Pinpoint the cell where the given text exists, returning its (X, Y) midpoint coordinate. 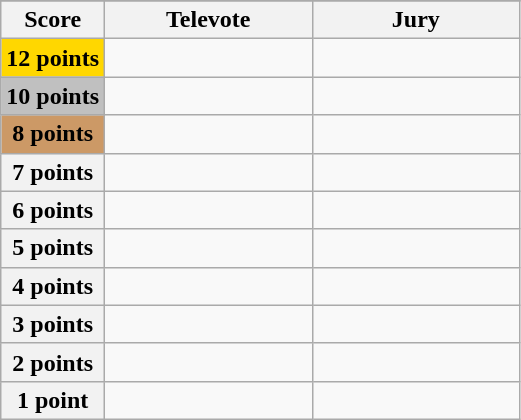
5 points (53, 248)
12 points (53, 58)
8 points (53, 134)
7 points (53, 172)
3 points (53, 324)
Jury (416, 20)
10 points (53, 96)
4 points (53, 286)
1 point (53, 400)
2 points (53, 362)
Score (53, 20)
Televote (209, 20)
6 points (53, 210)
